Return [x, y] of the center of cell containing provided text 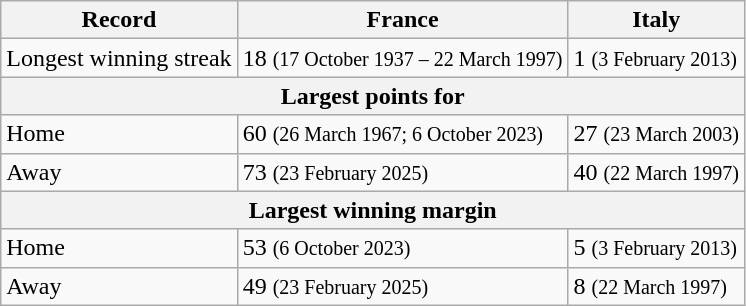
1 (3 February 2013) [656, 58]
Largest points for [373, 96]
49 (23 February 2025) [402, 286]
France [402, 20]
8 (22 March 1997) [656, 286]
73 (23 February 2025) [402, 172]
60 (26 March 1967; 6 October 2023) [402, 134]
Longest winning streak [119, 58]
Record [119, 20]
5 (3 February 2013) [656, 248]
Largest winning margin [373, 210]
53 (6 October 2023) [402, 248]
27 (23 March 2003) [656, 134]
18 (17 October 1937 – 22 March 1997) [402, 58]
Italy [656, 20]
40 (22 March 1997) [656, 172]
